Pinpoint the cell where the given text exists, returning its (x, y) midpoint coordinate. 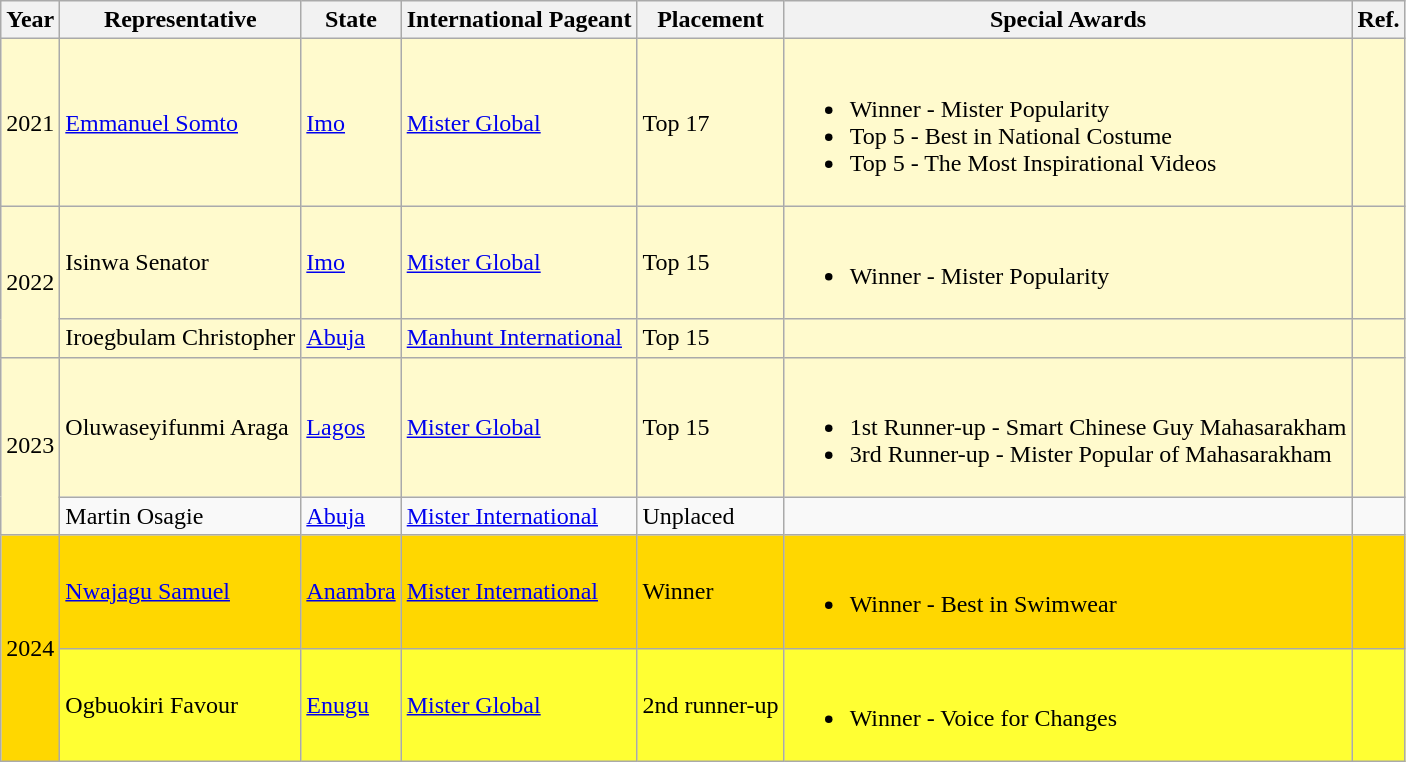
Oluwaseyifunmi Araga (180, 427)
2021 (30, 122)
State (351, 20)
Iroegbulam Christopher (180, 338)
Enugu (351, 704)
1st Runner-up - Smart Chinese Guy Mahasarakham3rd Runner-up - Mister Popular of Mahasarakham (1068, 427)
Special Awards (1068, 20)
Winner - Mister Popularity (1068, 262)
2nd runner-up (710, 704)
Winner - Mister PopularityTop 5 - Best in National CostumeTop 5 - The Most Inspirational Videos (1068, 122)
Ref. (1378, 20)
Ogbuokiri Favour (180, 704)
Martin Osagie (180, 516)
2023 (30, 446)
Emmanuel Somto (180, 122)
Nwajagu Samuel (180, 592)
Winner - Voice for Changes (1068, 704)
Placement (710, 20)
Representative (180, 20)
Manhunt International (519, 338)
Winner (710, 592)
Isinwa Senator (180, 262)
Top 17 (710, 122)
2024 (30, 648)
Winner - Best in Swimwear (1068, 592)
Lagos (351, 427)
Unplaced (710, 516)
Anambra (351, 592)
Year (30, 20)
2022 (30, 282)
International Pageant (519, 20)
